Scan for the cell matching the given text and deliver its (x, y) coordinate at center. 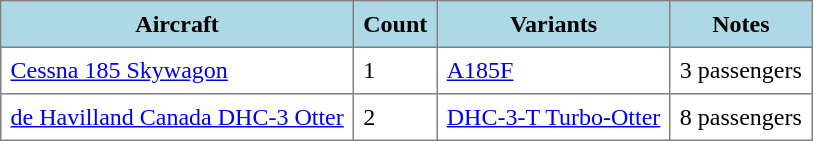
1 (395, 70)
Notes (740, 24)
Cessna 185 Skywagon (178, 70)
3 passengers (740, 70)
Count (395, 24)
DHC-3-T Turbo-Otter (554, 117)
Aircraft (178, 24)
de Havilland Canada DHC-3 Otter (178, 117)
8 passengers (740, 117)
A185F (554, 70)
2 (395, 117)
Variants (554, 24)
